For the text-containing cell, return its midpoint in (x, y) coordinate format. 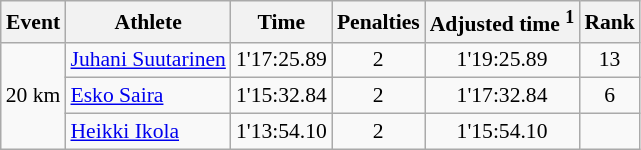
Juhani Suutarinen (148, 60)
Penalties (378, 22)
1'19:25.89 (502, 60)
1'17:32.84 (502, 96)
1'17:25.89 (282, 60)
13 (610, 60)
Event (34, 22)
Athlete (148, 22)
Rank (610, 22)
Heikki Ikola (148, 132)
6 (610, 96)
1'15:54.10 (502, 132)
Esko Saira (148, 96)
1'15:32.84 (282, 96)
20 km (34, 96)
Adjusted time 1 (502, 22)
1'13:54.10 (282, 132)
Time (282, 22)
